Detect which cell encompasses the target text, then output its [X, Y] center coordinate. 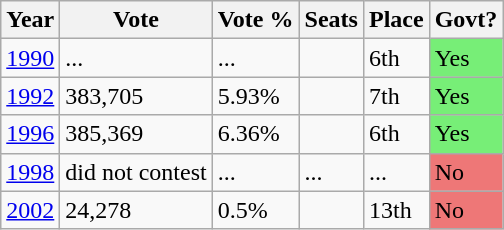
did not contest [136, 172]
0.5% [256, 210]
1998 [30, 172]
24,278 [136, 210]
Govt? [466, 20]
6.36% [256, 134]
1996 [30, 134]
2002 [30, 210]
Seats [331, 20]
385,369 [136, 134]
7th [396, 96]
5.93% [256, 96]
Vote % [256, 20]
13th [396, 210]
Vote [136, 20]
1992 [30, 96]
1990 [30, 58]
Year [30, 20]
Place [396, 20]
383,705 [136, 96]
